Return (x, y) of the center of cell containing provided text 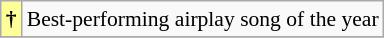
† (12, 19)
Best-performing airplay song of the year (203, 19)
